For the text-containing cell, return its midpoint in (x, y) coordinate format. 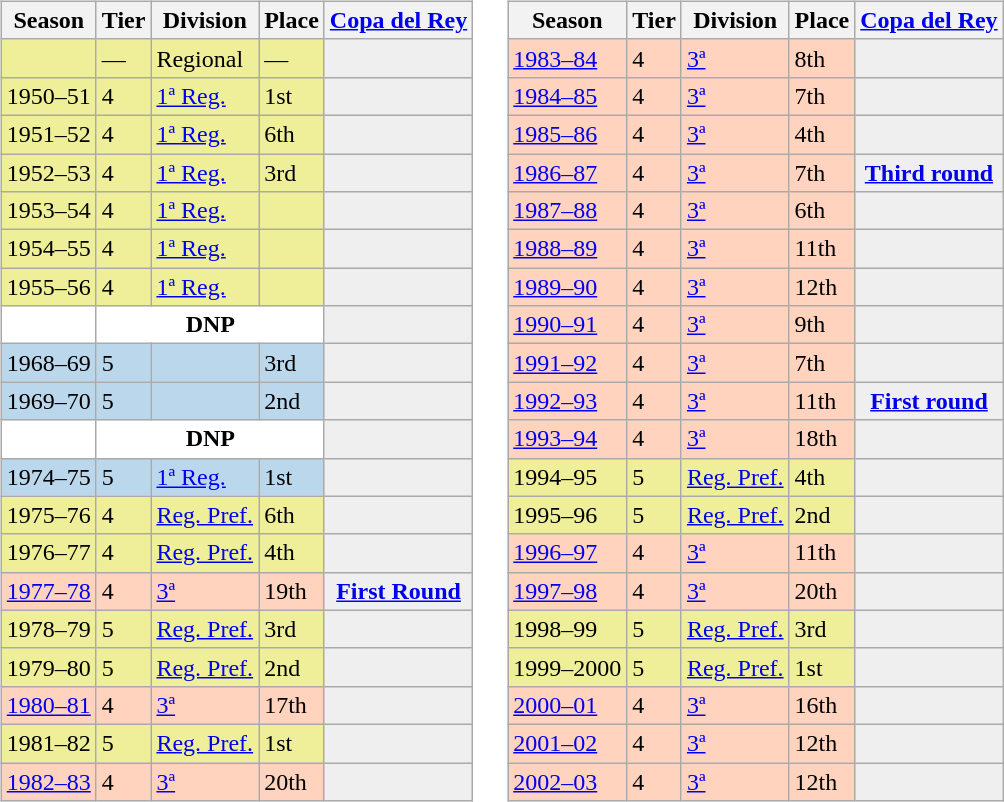
17th (292, 705)
1953–54 (48, 211)
1954–55 (48, 249)
19th (292, 591)
1996–97 (568, 553)
1968–69 (48, 363)
1983–84 (568, 58)
8th (822, 58)
1994–95 (568, 477)
1993–94 (568, 439)
1988–89 (568, 249)
1984–85 (568, 96)
1974–75 (48, 477)
1950–51 (48, 96)
2001–02 (568, 743)
1995–96 (568, 515)
1999–2000 (568, 667)
First round (929, 401)
1986–87 (568, 173)
1951–52 (48, 134)
First Round (398, 591)
1998–99 (568, 629)
1997–98 (568, 591)
1976–77 (48, 553)
1980–81 (48, 705)
Regional (205, 58)
2000–01 (568, 705)
18th (822, 439)
1975–76 (48, 515)
1991–92 (568, 363)
2002–03 (568, 781)
1987–88 (568, 211)
1989–90 (568, 287)
1985–86 (568, 134)
1952–53 (48, 173)
1977–78 (48, 591)
9th (822, 325)
Third round (929, 173)
16th (822, 705)
1990–91 (568, 325)
1982–83 (48, 781)
1978–79 (48, 629)
1992–93 (568, 401)
1981–82 (48, 743)
1955–56 (48, 287)
1969–70 (48, 401)
1979–80 (48, 667)
